Scan for the cell matching the given text and deliver its (X, Y) coordinate at center. 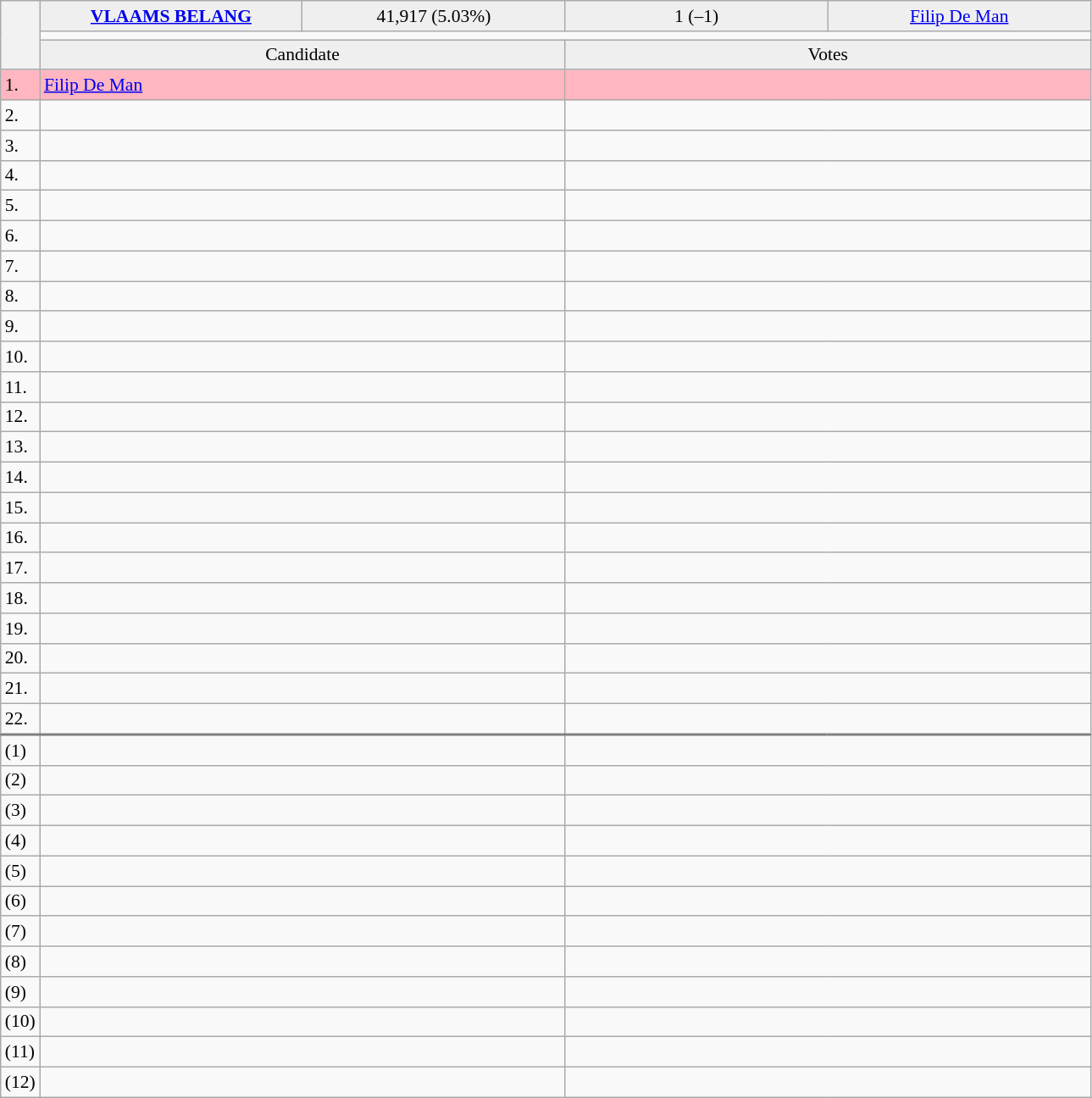
(8) (20, 962)
14. (20, 478)
19. (20, 629)
(9) (20, 992)
13. (20, 447)
Candidate (302, 55)
5. (20, 206)
(4) (20, 841)
21. (20, 689)
7. (20, 266)
(10) (20, 1022)
22. (20, 719)
VLAAMS BELANG (171, 16)
Votes (828, 55)
(2) (20, 780)
16. (20, 538)
18. (20, 598)
20. (20, 658)
9. (20, 327)
(11) (20, 1052)
12. (20, 417)
(12) (20, 1083)
4. (20, 175)
15. (20, 507)
(1) (20, 750)
(3) (20, 811)
(6) (20, 901)
8. (20, 297)
41,917 (5.03%) (434, 16)
(5) (20, 871)
10. (20, 357)
17. (20, 568)
(7) (20, 932)
1 (–1) (696, 16)
11. (20, 387)
2. (20, 115)
1. (20, 86)
3. (20, 146)
6. (20, 236)
